For the text-containing cell, return its midpoint in [X, Y] coordinate format. 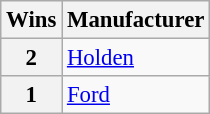
Manufacturer [136, 20]
1 [32, 95]
Wins [32, 20]
Ford [136, 95]
2 [32, 58]
Holden [136, 58]
